Locate the cell with the specified text and output its (x, y) center coordinate. 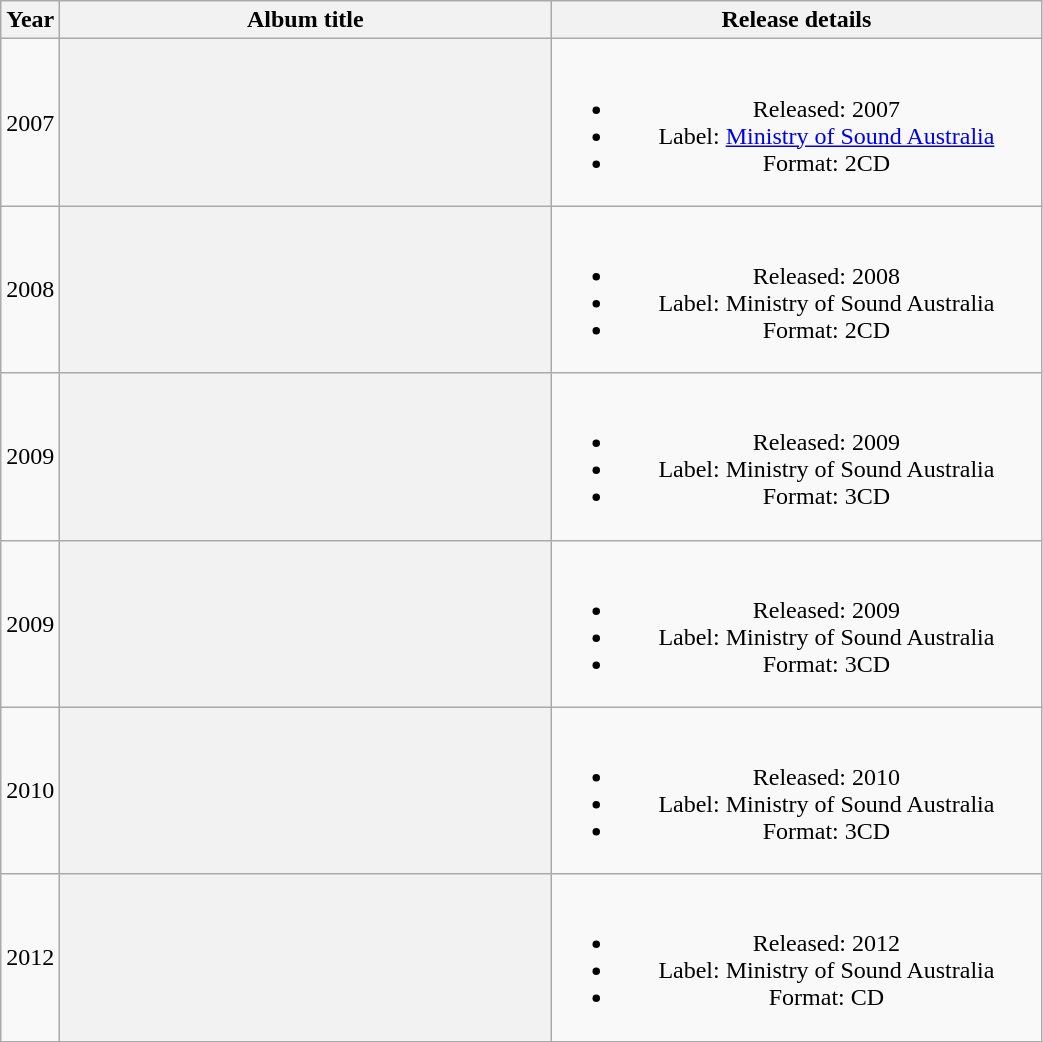
Release details (796, 20)
Released: 2007Label: Ministry of Sound AustraliaFormat: 2CD (796, 122)
Released: 2010Label: Ministry of Sound AustraliaFormat: 3CD (796, 790)
2010 (30, 790)
Year (30, 20)
2008 (30, 290)
2012 (30, 958)
Released: 2012Label: Ministry of Sound AustraliaFormat: CD (796, 958)
Released: 2008Label: Ministry of Sound AustraliaFormat: 2CD (796, 290)
Album title (306, 20)
2007 (30, 122)
